Identify which cell holds the provided text, then report its (X, Y) central coordinate. 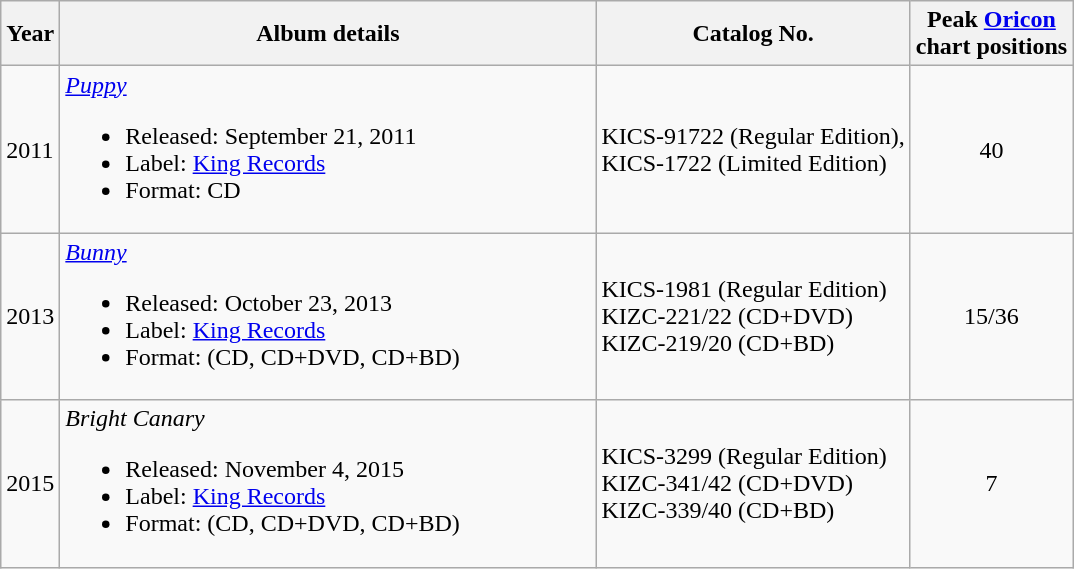
Bright CanaryReleased: November 4, 2015Label: King RecordsFormat: (CD, CD+DVD, CD+BD) (328, 484)
Album details (328, 34)
KICS-1981 (Regular Edition) KIZC-221/22 (CD+DVD) KIZC-219/20 (CD+BD) (753, 316)
40 (991, 150)
KICS-3299 (Regular Edition) KIZC-341/42 (CD+DVD) KIZC-339/40 (CD+BD) (753, 484)
Peak Oricon chart positions (991, 34)
2015 (30, 484)
KICS-91722 (Regular Edition), KICS-1722 (Limited Edition) (753, 150)
2011 (30, 150)
Year (30, 34)
2013 (30, 316)
7 (991, 484)
Catalog No. (753, 34)
BunnyReleased: October 23, 2013Label: King RecordsFormat: (CD, CD+DVD, CD+BD) (328, 316)
15/36 (991, 316)
PuppyReleased: September 21, 2011Label: King RecordsFormat: CD (328, 150)
